Search for the cell housing the specified text and yield its [x, y] center coordinate. 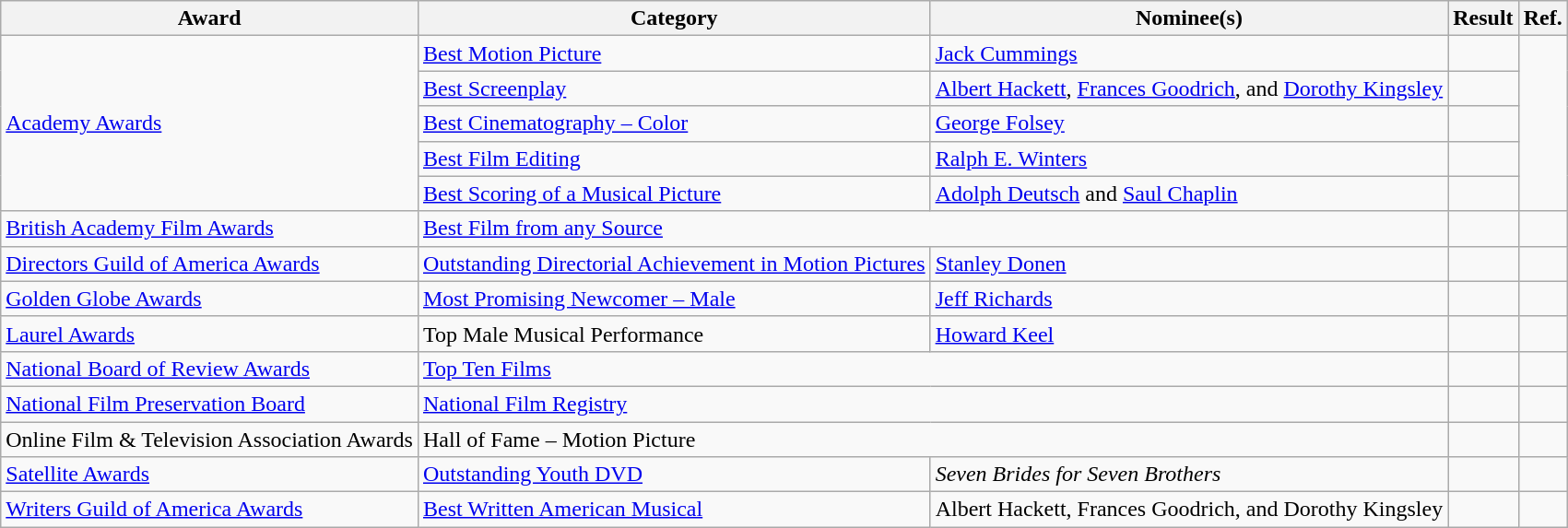
Ref. [1543, 18]
Laurel Awards [210, 334]
Directors Guild of America Awards [210, 264]
George Folsey [1189, 123]
Ralph E. Winters [1189, 158]
Howard Keel [1189, 334]
Hall of Fame – Motion Picture [933, 440]
Best Scoring of a Musical Picture [674, 194]
Online Film & Television Association Awards [210, 440]
Writers Guild of America Awards [210, 510]
Award [210, 18]
Jack Cummings [1189, 53]
Stanley Donen [1189, 264]
National Film Registry [933, 404]
Top Male Musical Performance [674, 334]
Best Film from any Source [933, 229]
Most Promising Newcomer – Male [674, 299]
Best Written American Musical [674, 510]
Satellite Awards [210, 475]
Best Screenplay [674, 88]
Seven Brides for Seven Brothers [1189, 475]
British Academy Film Awards [210, 229]
Golden Globe Awards [210, 299]
Result [1483, 18]
National Board of Review Awards [210, 369]
Best Motion Picture [674, 53]
Nominee(s) [1189, 18]
Academy Awards [210, 123]
Category [674, 18]
Adolph Deutsch and Saul Chaplin [1189, 194]
Top Ten Films [933, 369]
Best Film Editing [674, 158]
Outstanding Youth DVD [674, 475]
National Film Preservation Board [210, 404]
Jeff Richards [1189, 299]
Best Cinematography – Color [674, 123]
Outstanding Directorial Achievement in Motion Pictures [674, 264]
